Extract the (X, Y) coordinate from the center of the cell holding the provided text.  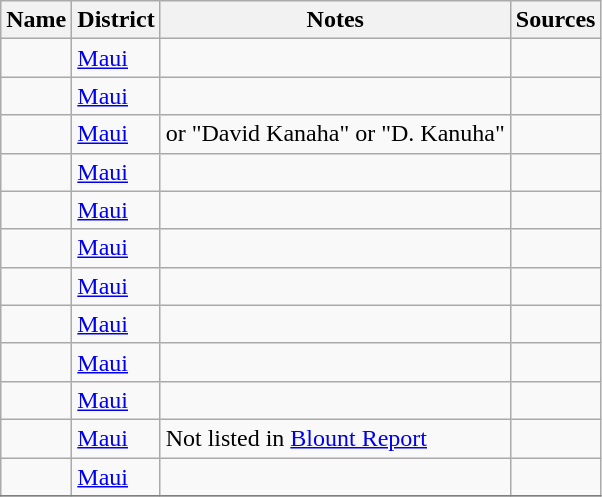
Not listed in Blount Report (335, 438)
Sources (556, 20)
District (116, 20)
or "David Kanaha" or "D. Kanuha" (335, 134)
Name (36, 20)
Notes (335, 20)
